Capture the cell that displays the provided text and extract its [X, Y] central coordinate. 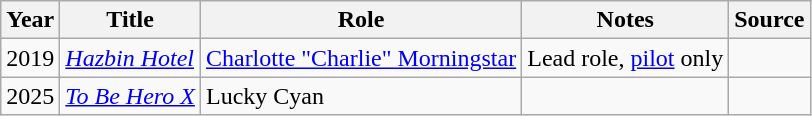
Lead role, pilot only [626, 58]
Role [360, 20]
Hazbin Hotel [130, 58]
Charlotte "Charlie" Morningstar [360, 58]
Year [30, 20]
2025 [30, 96]
2019 [30, 58]
Title [130, 20]
Notes [626, 20]
To Be Hero X [130, 96]
Source [770, 20]
Lucky Cyan [360, 96]
